Detect which cell encompasses the target text, then output its [X, Y] center coordinate. 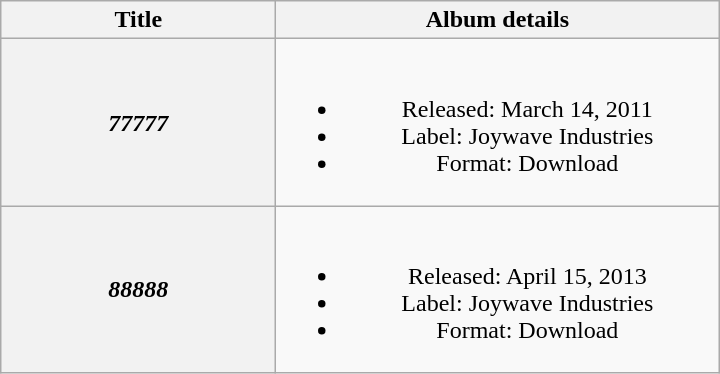
88888 [138, 290]
Released: April 15, 2013Label: Joywave IndustriesFormat: Download [498, 290]
Released: March 14, 2011Label: Joywave IndustriesFormat: Download [498, 122]
77777 [138, 122]
Album details [498, 20]
Title [138, 20]
